From the cell containing the given text, extract its center point as [x, y] coordinate. 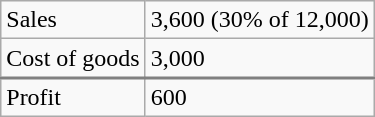
3,600 (30% of 12,000) [260, 20]
Profit [73, 98]
Cost of goods [73, 58]
3,000 [260, 58]
600 [260, 98]
Sales [73, 20]
